Provide the [x, y] coordinate of the cell's center where the given text is located.  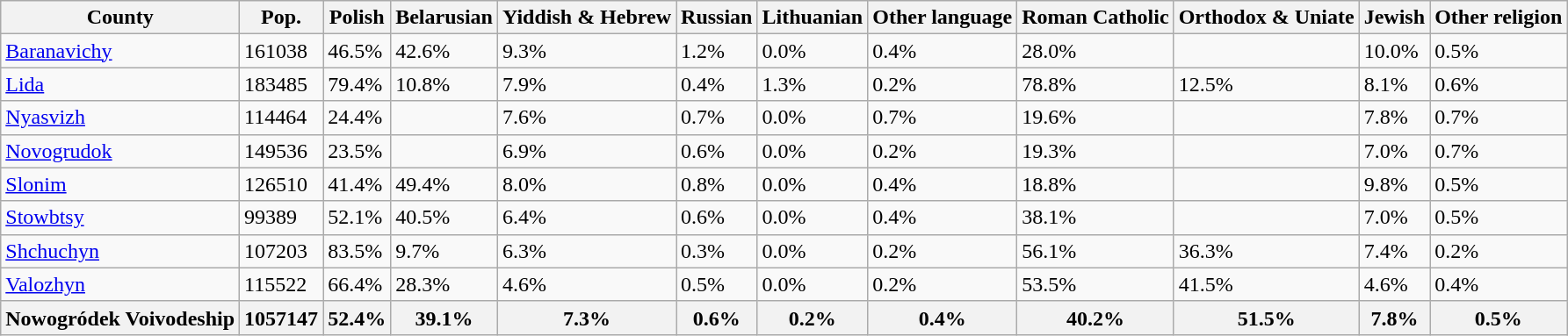
1.2% [717, 51]
18.8% [1095, 184]
52.4% [357, 318]
Stowbtsy [120, 218]
23.5% [357, 151]
7.9% [587, 84]
56.1% [1095, 251]
126510 [281, 184]
1057147 [281, 318]
38.1% [1095, 218]
66.4% [357, 284]
83.5% [357, 251]
40.2% [1095, 318]
Lida [120, 84]
41.5% [1267, 284]
10.0% [1394, 51]
149536 [281, 151]
Slonim [120, 184]
52.1% [357, 218]
County [120, 18]
7.6% [587, 118]
6.3% [587, 251]
28.3% [444, 284]
78.8% [1095, 84]
Orthodox & Uniate [1267, 18]
161038 [281, 51]
51.5% [1267, 318]
9.8% [1394, 184]
115522 [281, 284]
39.1% [444, 318]
7.4% [1394, 251]
0.3% [717, 251]
183485 [281, 84]
8.0% [587, 184]
Yiddish & Hebrew [587, 18]
Jewish [1394, 18]
99389 [281, 218]
Pop. [281, 18]
36.3% [1267, 251]
114464 [281, 118]
Valozhyn [120, 284]
Nyasvizh [120, 118]
107203 [281, 251]
79.4% [357, 84]
Other religion [1499, 18]
Russian [717, 18]
19.6% [1095, 118]
28.0% [1095, 51]
41.4% [357, 184]
6.9% [587, 151]
53.5% [1095, 284]
19.3% [1095, 151]
Nowogródek Voivodeship [120, 318]
42.6% [444, 51]
10.8% [444, 84]
Belarusian [444, 18]
46.5% [357, 51]
7.3% [587, 318]
1.3% [813, 84]
Novogrudok [120, 151]
9.3% [587, 51]
Shchuchyn [120, 251]
24.4% [357, 118]
8.1% [1394, 84]
9.7% [444, 251]
49.4% [444, 184]
12.5% [1267, 84]
Polish [357, 18]
Lithuanian [813, 18]
40.5% [444, 218]
Roman Catholic [1095, 18]
Other language [943, 18]
0.8% [717, 184]
Baranavichy [120, 51]
6.4% [587, 218]
